Search for the cell housing the specified text and yield its [x, y] center coordinate. 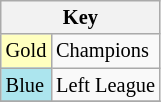
Blue [26, 85]
Key [80, 17]
Champions [106, 51]
Left League [106, 85]
Gold [26, 51]
